Capture the cell that displays the provided text and extract its [X, Y] central coordinate. 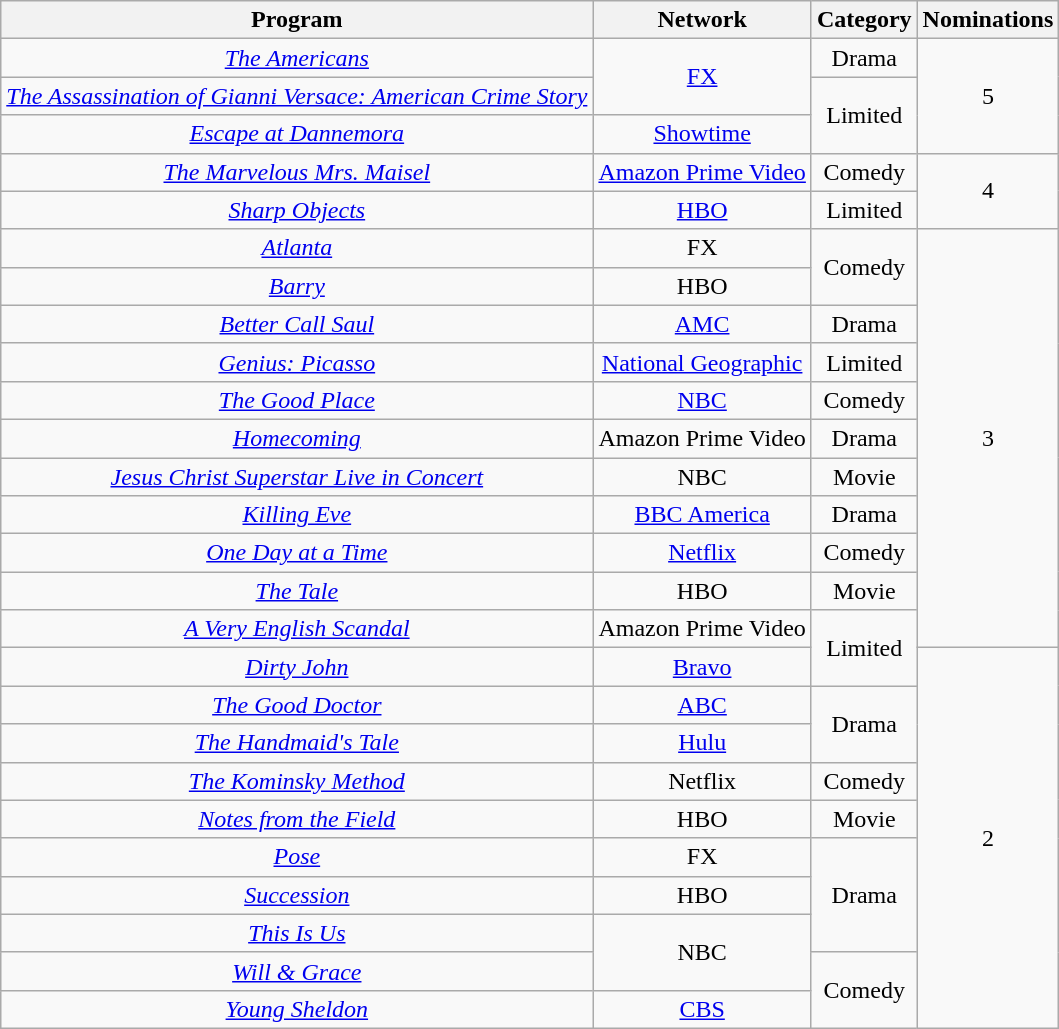
Showtime [702, 134]
Jesus Christ Superstar Live in Concert [297, 477]
The Americans [297, 58]
Atlanta [297, 248]
3 [988, 438]
Will & Grace [297, 971]
Better Call Saul [297, 324]
Program [297, 20]
Genius: Picasso [297, 362]
National Geographic [702, 362]
Escape at Dannemora [297, 134]
Dirty John [297, 667]
Sharp Objects [297, 210]
CBS [702, 1009]
Killing Eve [297, 515]
Young Sheldon [297, 1009]
Bravo [702, 667]
Network [702, 20]
A Very English Scandal [297, 629]
5 [988, 96]
Barry [297, 286]
ABC [702, 705]
Notes from the Field [297, 819]
The Assassination of Gianni Versace: American Crime Story [297, 96]
AMC [702, 324]
The Good Place [297, 400]
The Good Doctor [297, 705]
Category [864, 20]
Succession [297, 895]
2 [988, 838]
One Day at a Time [297, 553]
The Tale [297, 591]
The Handmaid's Tale [297, 743]
Hulu [702, 743]
This Is Us [297, 933]
Pose [297, 857]
BBC America [702, 515]
4 [988, 191]
The Marvelous Mrs. Maisel [297, 172]
Homecoming [297, 438]
Nominations [988, 20]
The Kominsky Method [297, 781]
